For the text-containing cell, return its midpoint in (X, Y) coordinate format. 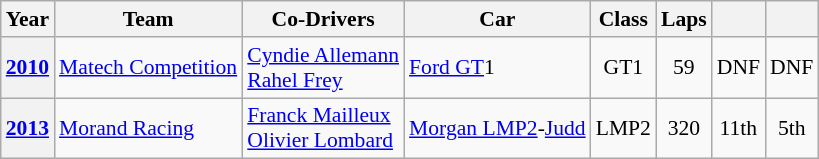
Morgan LMP2-Judd (498, 128)
Franck Mailleux Olivier Lombard (323, 128)
Cyndie Allemann Rahel Frey (323, 68)
5th (792, 128)
Matech Competition (148, 68)
Year (28, 19)
Morand Racing (148, 128)
Laps (684, 19)
Class (624, 19)
Co-Drivers (323, 19)
GT1 (624, 68)
11th (738, 128)
Car (498, 19)
320 (684, 128)
59 (684, 68)
2013 (28, 128)
LMP2 (624, 128)
2010 (28, 68)
Ford GT1 (498, 68)
Team (148, 19)
